Scan for the cell matching the given text and deliver its (X, Y) coordinate at center. 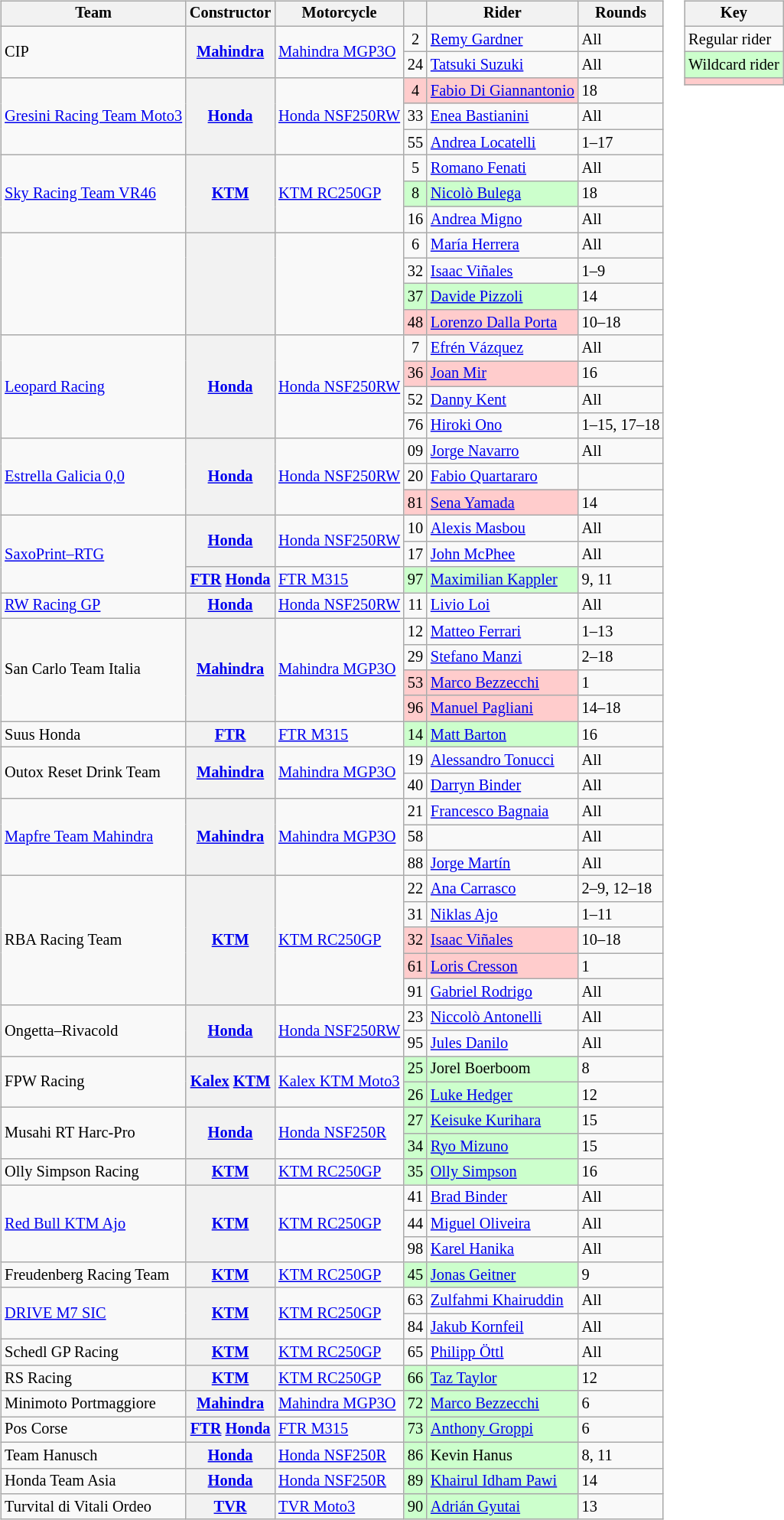
Mapfre Team Mahindra (93, 837)
Rounds (621, 14)
40 (415, 786)
20 (415, 477)
Maximilian Kappler (503, 580)
1–11 (621, 915)
RBA Racing Team (93, 940)
2–18 (621, 657)
7 (415, 348)
Remy Gardner (503, 39)
Jorel Boerboom (503, 1069)
Davide Pizzoli (503, 297)
Khairul Idham Pawi (503, 1481)
Jorge Martín (503, 863)
96 (415, 708)
21 (415, 812)
Jules Danilo (503, 1043)
Jakub Kornfeil (503, 1326)
Schedl GP Racing (93, 1352)
91 (415, 992)
Anthony Groppi (503, 1430)
1–15, 17–18 (621, 425)
Livio Loi (503, 606)
Team (93, 14)
Karel Hanika (503, 1249)
Wildcard rider (734, 65)
72 (415, 1404)
52 (415, 399)
Olly Simpson (503, 1172)
Loris Cresson (503, 966)
Key (734, 14)
Niklas Ajo (503, 915)
9 (621, 1275)
29 (415, 657)
4 (415, 91)
Motorcycle (340, 14)
TVR (230, 1507)
27 (415, 1121)
Team Hanusch (93, 1455)
Olly Simpson Racing (93, 1172)
Red Bull KTM Ajo (93, 1224)
35 (415, 1172)
Stefano Manzi (503, 657)
Philipp Öttl (503, 1352)
14–18 (621, 708)
8, 11 (621, 1455)
53 (415, 683)
Manuel Pagliani (503, 708)
58 (415, 838)
65 (415, 1352)
John McPhee (503, 554)
55 (415, 142)
Freudenberg Racing Team (93, 1275)
CIP (93, 52)
24 (415, 65)
Leopard Racing (93, 387)
1–17 (621, 142)
10 (415, 529)
DRIVE M7 SIC (93, 1313)
1–9 (621, 271)
Jorge Navarro (503, 451)
19 (415, 760)
Turvital di Vitali Ordeo (93, 1507)
San Carlo Team Italia (93, 670)
9, 11 (621, 580)
Ongetta–Rivacold (93, 1030)
Lorenzo Dalla Porta (503, 323)
Alessandro Tonucci (503, 760)
Kevin Hanus (503, 1455)
Romano Fenati (503, 168)
Luke Hedger (503, 1095)
48 (415, 323)
FPW Racing (93, 1082)
84 (415, 1326)
73 (415, 1430)
1–13 (621, 631)
Adrián Gyutai (503, 1507)
25 (415, 1069)
Darryn Binder (503, 786)
Taz Taylor (503, 1378)
Nicolò Bulega (503, 194)
Joan Mir (503, 374)
26 (415, 1095)
36 (415, 374)
41 (415, 1198)
Andrea Migno (503, 220)
81 (415, 503)
Matt Barton (503, 734)
23 (415, 1017)
Hiroki Ono (503, 425)
2–9, 12–18 (621, 889)
Zulfahmi Khairuddin (503, 1300)
76 (415, 425)
31 (415, 915)
33 (415, 116)
13 (621, 1507)
Fabio Di Giannantonio (503, 91)
Danny Kent (503, 399)
María Herrera (503, 246)
Andrea Locatelli (503, 142)
88 (415, 863)
Matteo Ferrari (503, 631)
Rider (503, 14)
97 (415, 580)
RS Racing (93, 1378)
Fabio Quartararo (503, 477)
FTR (230, 734)
Kalex KTM Moto3 (340, 1082)
2 (415, 39)
63 (415, 1300)
Gresini Racing Team Moto3 (93, 116)
Suus Honda (93, 734)
61 (415, 966)
22 (415, 889)
Estrella Galicia 0,0 (93, 477)
98 (415, 1249)
Kalex KTM (230, 1082)
45 (415, 1275)
TVR Moto3 (340, 1507)
44 (415, 1223)
Enea Bastianini (503, 116)
Sena Yamada (503, 503)
Efrén Vázquez (503, 348)
Francesco Bagnaia (503, 812)
Honda Team Asia (93, 1481)
Outox Reset Drink Team (93, 773)
86 (415, 1455)
Alexis Masbou (503, 529)
Musahi RT Harc-Pro (93, 1134)
89 (415, 1481)
SaxoPrint–RTG (93, 554)
Jonas Geitner (503, 1275)
37 (415, 297)
Minimoto Portmaggiore (93, 1404)
Miguel Oliveira (503, 1223)
17 (415, 554)
Pos Corse (93, 1430)
Keisuke Kurihara (503, 1121)
Ryo Mizuno (503, 1147)
95 (415, 1043)
34 (415, 1147)
Sky Racing Team VR46 (93, 194)
5 (415, 168)
11 (415, 606)
66 (415, 1378)
Niccolò Antonelli (503, 1017)
Constructor (230, 14)
Ana Carrasco (503, 889)
RW Racing GP (93, 606)
09 (415, 451)
Tatsuki Suzuki (503, 65)
Gabriel Rodrigo (503, 992)
90 (415, 1507)
Regular rider (734, 39)
Brad Binder (503, 1198)
